Detect which cell encompasses the target text, then output its (X, Y) center coordinate. 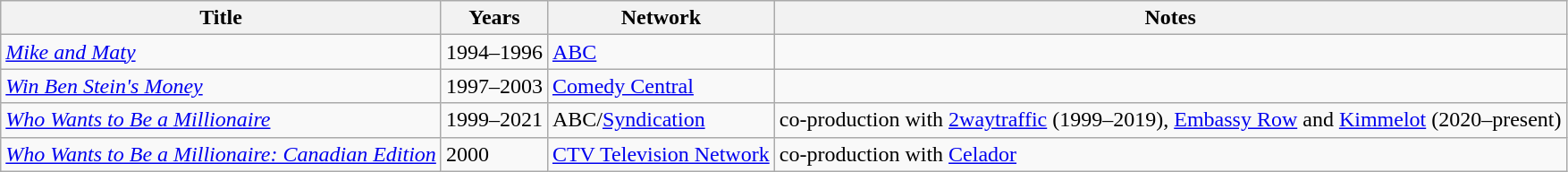
Years (493, 18)
1994–1996 (493, 52)
Win Ben Stein's Money (222, 86)
CTV Television Network (661, 154)
ABC (661, 52)
1997–2003 (493, 86)
2000 (493, 154)
Who Wants to Be a Millionaire (222, 120)
Notes (1170, 18)
Mike and Maty (222, 52)
Comedy Central (661, 86)
Who Wants to Be a Millionaire: Canadian Edition (222, 154)
Title (222, 18)
co-production with Celador (1170, 154)
1999–2021 (493, 120)
Network (661, 18)
ABC/Syndication (661, 120)
co-production with 2waytraffic (1999–2019), Embassy Row and Kimmelot (2020–present) (1170, 120)
